Scan for the cell matching the given text and deliver its [x, y] coordinate at center. 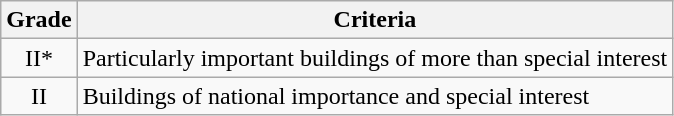
II [39, 96]
Buildings of national importance and special interest [375, 96]
Criteria [375, 20]
Grade [39, 20]
II* [39, 58]
Particularly important buildings of more than special interest [375, 58]
